Output the (X, Y) coordinate of the center of the cell containing the given text.  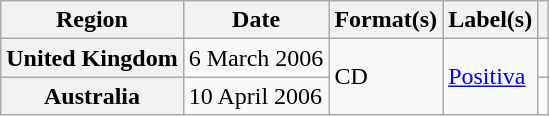
Region (92, 20)
Date (256, 20)
CD (386, 77)
10 April 2006 (256, 96)
Label(s) (490, 20)
United Kingdom (92, 58)
Positiva (490, 77)
Format(s) (386, 20)
6 March 2006 (256, 58)
Australia (92, 96)
